Identify which cell holds the provided text, then report its (x, y) central coordinate. 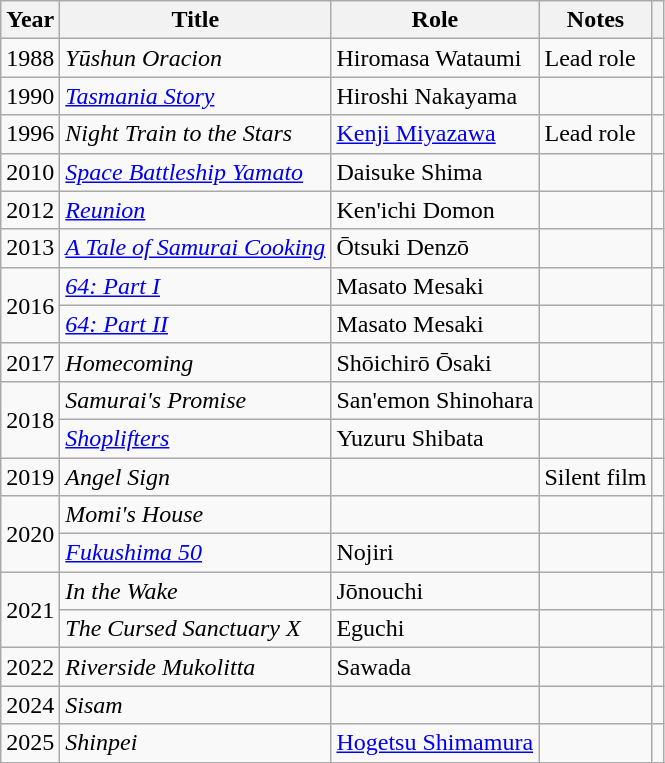
Reunion (196, 210)
The Cursed Sanctuary X (196, 629)
1988 (30, 58)
In the Wake (196, 591)
Hiroshi Nakayama (435, 96)
Nojiri (435, 553)
Shoplifters (196, 438)
2021 (30, 610)
Sisam (196, 705)
Eguchi (435, 629)
1990 (30, 96)
Homecoming (196, 362)
Daisuke Shima (435, 172)
Role (435, 20)
Ken'ichi Domon (435, 210)
Angel Sign (196, 477)
64: Part I (196, 286)
San'emon Shinohara (435, 400)
2013 (30, 248)
Space Battleship Yamato (196, 172)
Silent film (596, 477)
Hogetsu Shimamura (435, 743)
Sawada (435, 667)
Shinpei (196, 743)
Fukushima 50 (196, 553)
2025 (30, 743)
64: Part II (196, 324)
Yūshun Oracion (196, 58)
Night Train to the Stars (196, 134)
2012 (30, 210)
Riverside Mukolitta (196, 667)
Yuzuru Shibata (435, 438)
Shōichirō Ōsaki (435, 362)
Tasmania Story (196, 96)
Kenji Miyazawa (435, 134)
Hiromasa Wataumi (435, 58)
2022 (30, 667)
Samurai's Promise (196, 400)
Year (30, 20)
2019 (30, 477)
Ōtsuki Denzō (435, 248)
A Tale of Samurai Cooking (196, 248)
2010 (30, 172)
2018 (30, 419)
2024 (30, 705)
2020 (30, 534)
1996 (30, 134)
Momi's House (196, 515)
Jōnouchi (435, 591)
Notes (596, 20)
2017 (30, 362)
2016 (30, 305)
Title (196, 20)
